Search for the cell housing the specified text and yield its (x, y) center coordinate. 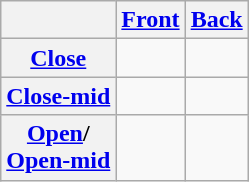
Close (58, 58)
Open/Open-mid (58, 148)
Close-mid (58, 96)
Front (150, 20)
Back (216, 20)
